From the cell containing the given text, extract its center point as [x, y] coordinate. 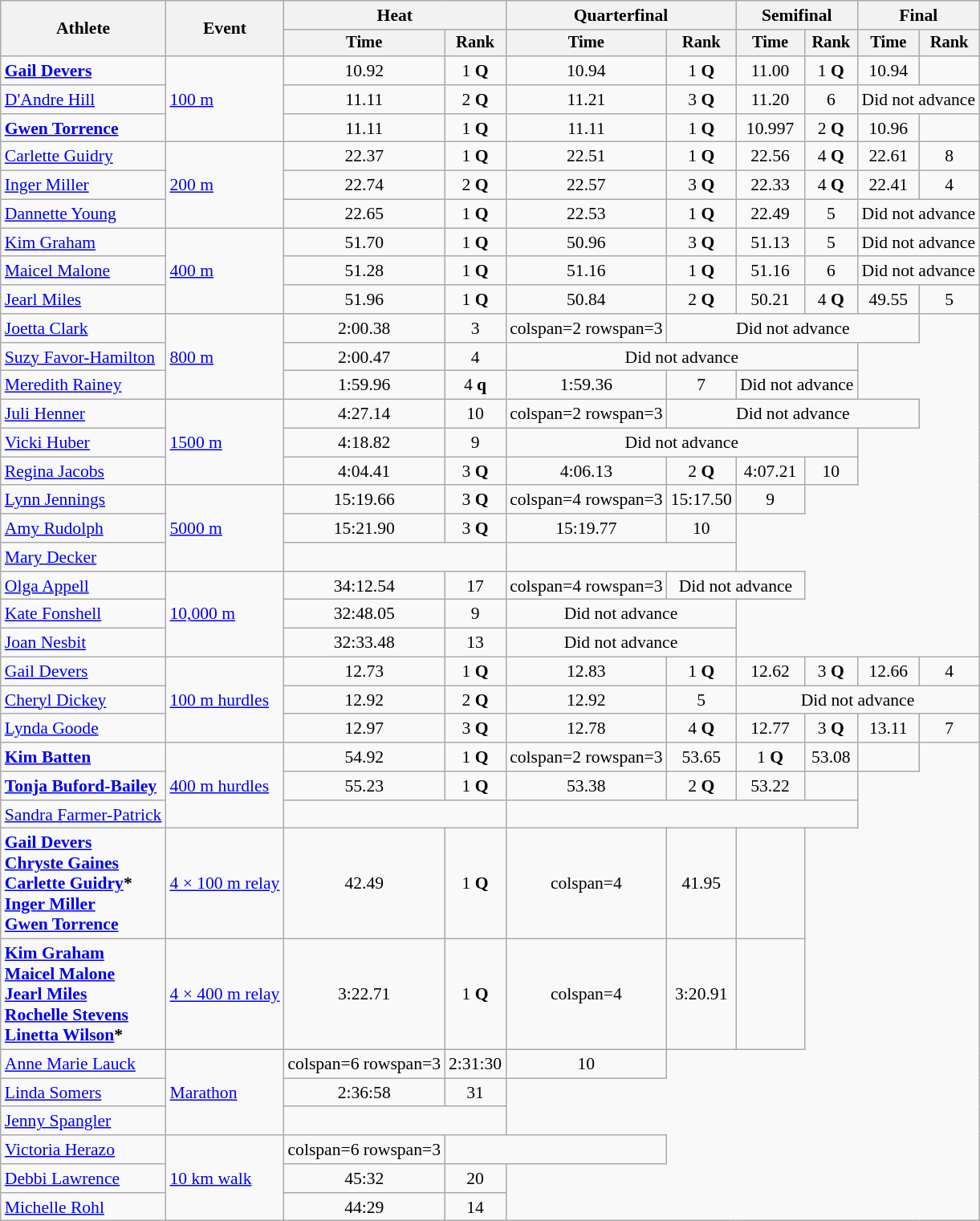
Dannette Young [83, 214]
10,000 m [225, 615]
12.78 [586, 729]
22.49 [771, 214]
8 [949, 157]
Joan Nesbit [83, 643]
4 × 400 m relay [225, 995]
32:33.48 [364, 643]
22.37 [364, 157]
Lynn Jennings [83, 500]
50.21 [771, 299]
12.83 [586, 672]
4:04.41 [364, 471]
2:36:58 [364, 1093]
Anne Marie Lauck [83, 1064]
10.96 [889, 128]
Carlette Guidry [83, 157]
Gail DeversChryste GainesCarlette Guidry*Inger MillerGwen Torrence [83, 884]
51.28 [364, 271]
55.23 [364, 786]
3:22.71 [364, 995]
Kim GrahamMaicel MaloneJearl MilesRochelle StevensLinetta Wilson* [83, 995]
51.70 [364, 242]
54.92 [364, 757]
Heat [395, 15]
4:27.14 [364, 414]
53.08 [831, 757]
Inger Miller [83, 185]
Quarterfinal [621, 15]
15:17.50 [701, 500]
2:00.38 [364, 328]
17 [475, 586]
11.00 [771, 71]
53.22 [771, 786]
Semifinal [797, 15]
Final [919, 15]
Suzy Favor-Hamilton [83, 357]
50.84 [586, 299]
Olga Appell [83, 586]
Jenny Spangler [83, 1121]
42.49 [364, 884]
4 q [475, 385]
11.20 [771, 100]
22.56 [771, 157]
31 [475, 1093]
Gwen Torrence [83, 128]
Tonja Buford-Bailey [83, 786]
2:00.47 [364, 357]
5000 m [225, 528]
400 m [225, 271]
15:19.66 [364, 500]
10.997 [771, 128]
12.97 [364, 729]
4:07.21 [771, 471]
11.21 [586, 100]
34:12.54 [364, 586]
Marathon [225, 1093]
1:59.36 [586, 385]
Lynda Goode [83, 729]
Vicki Huber [83, 443]
Athlete [83, 29]
15:21.90 [364, 528]
Juli Henner [83, 414]
Kim Graham [83, 242]
22.33 [771, 185]
1:59.96 [364, 385]
22.61 [889, 157]
51.96 [364, 299]
200 m [225, 185]
Meredith Rainey [83, 385]
45:32 [364, 1178]
32:48.05 [364, 614]
3:20.91 [701, 995]
41.95 [701, 884]
Sandra Farmer-Patrick [83, 815]
22.65 [364, 214]
400 m hurdles [225, 785]
Maicel Malone [83, 271]
Kim Batten [83, 757]
22.74 [364, 185]
100 m [225, 100]
53.38 [586, 786]
12.73 [364, 672]
Mary Decker [83, 557]
50.96 [586, 242]
3 [475, 328]
49.55 [889, 299]
D'Andre Hill [83, 100]
100 m hurdles [225, 700]
13.11 [889, 729]
1500 m [225, 443]
20 [475, 1178]
800 m [225, 356]
22.53 [586, 214]
Regina Jacobs [83, 471]
13 [475, 643]
Linda Somers [83, 1093]
10.92 [364, 71]
Kate Fonshell [83, 614]
4:18.82 [364, 443]
4:06.13 [586, 471]
10 km walk [225, 1178]
Debbi Lawrence [83, 1178]
Jearl Miles [83, 299]
2:31:30 [475, 1064]
Victoria Herazo [83, 1150]
Joetta Clark [83, 328]
4 × 100 m relay [225, 884]
12.77 [771, 729]
22.51 [586, 157]
Cheryl Dickey [83, 700]
22.57 [586, 185]
Event [225, 29]
Amy Rudolph [83, 528]
12.66 [889, 672]
51.13 [771, 242]
12.62 [771, 672]
22.41 [889, 185]
53.65 [701, 757]
15:19.77 [586, 528]
